Detect which cell encompasses the target text, then output its [x, y] center coordinate. 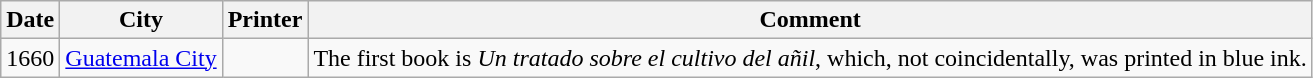
City [141, 20]
Guatemala City [141, 58]
1660 [30, 58]
Comment [810, 20]
Date [30, 20]
The first book is Un tratado sobre el cultivo del añil, which, not coincidentally, was printed in blue ink. [810, 58]
Printer [265, 20]
